Determine the (X, Y) coordinate at the center of the cell enclosing the given text.  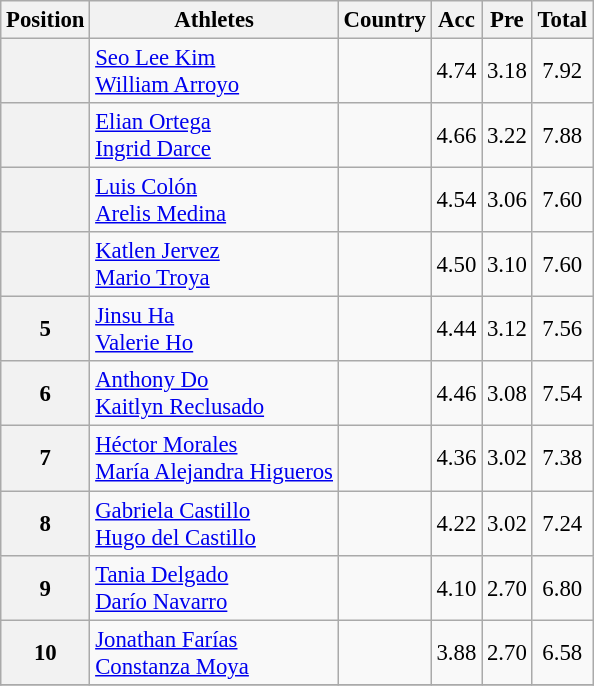
Total (562, 20)
3.22 (507, 136)
4.54 (456, 200)
4.22 (456, 524)
4.44 (456, 330)
Acc (456, 20)
7.24 (562, 524)
10 (46, 652)
Anthony DoKaitlyn Reclusado (214, 394)
Jinsu HaValerie Ho (214, 330)
Katlen JervezMario Troya (214, 264)
4.10 (456, 588)
4.46 (456, 394)
3.12 (507, 330)
Tania DelgadoDarío Navarro (214, 588)
Elian OrtegaIngrid Darce (214, 136)
7 (46, 458)
5 (46, 330)
Athletes (214, 20)
4.66 (456, 136)
Pre (507, 20)
3.08 (507, 394)
9 (46, 588)
7.92 (562, 72)
7.56 (562, 330)
Jonathan FaríasConstanza Moya (214, 652)
Gabriela CastilloHugo del Castillo (214, 524)
Héctor MoralesMaría Alejandra Higueros (214, 458)
3.06 (507, 200)
7.88 (562, 136)
Country (384, 20)
6.80 (562, 588)
Seo Lee KimWilliam Arroyo (214, 72)
4.50 (456, 264)
7.54 (562, 394)
8 (46, 524)
3.88 (456, 652)
6.58 (562, 652)
Position (46, 20)
Luis ColónArelis Medina (214, 200)
4.74 (456, 72)
6 (46, 394)
3.10 (507, 264)
3.18 (507, 72)
7.38 (562, 458)
4.36 (456, 458)
